For the text-containing cell, return its midpoint in (x, y) coordinate format. 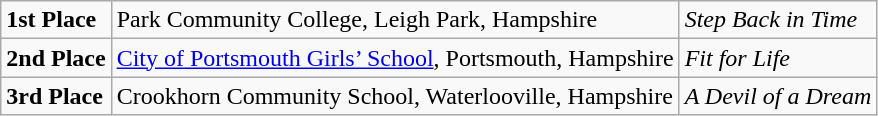
1st Place (56, 20)
Fit for Life (778, 58)
City of Portsmouth Girls’ School, Portsmouth, Hampshire (395, 58)
3rd Place (56, 96)
A Devil of a Dream (778, 96)
Park Community College, Leigh Park, Hampshire (395, 20)
Step Back in Time (778, 20)
Crookhorn Community School, Waterlooville, Hampshire (395, 96)
2nd Place (56, 58)
